Return (X, Y) of the center of cell containing provided text 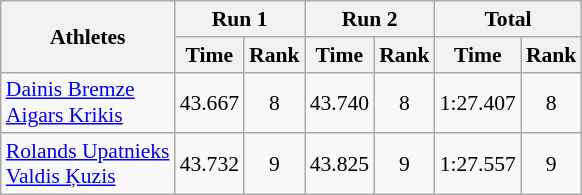
43.825 (340, 164)
43.667 (210, 102)
43.732 (210, 164)
Total (508, 19)
Run 2 (370, 19)
1:27.557 (478, 164)
1:27.407 (478, 102)
Rolands UpatnieksValdis Ķuzis (88, 164)
Athletes (88, 36)
Run 1 (240, 19)
Dainis BremzeAigars Krikis (88, 102)
43.740 (340, 102)
